For the text-containing cell, return its midpoint in (X, Y) coordinate format. 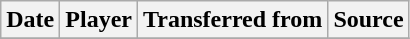
Source (368, 20)
Player (99, 20)
Transferred from (232, 20)
Date (30, 20)
